Return the (X, Y) coordinate for the center point of the cell that contains the specified text.  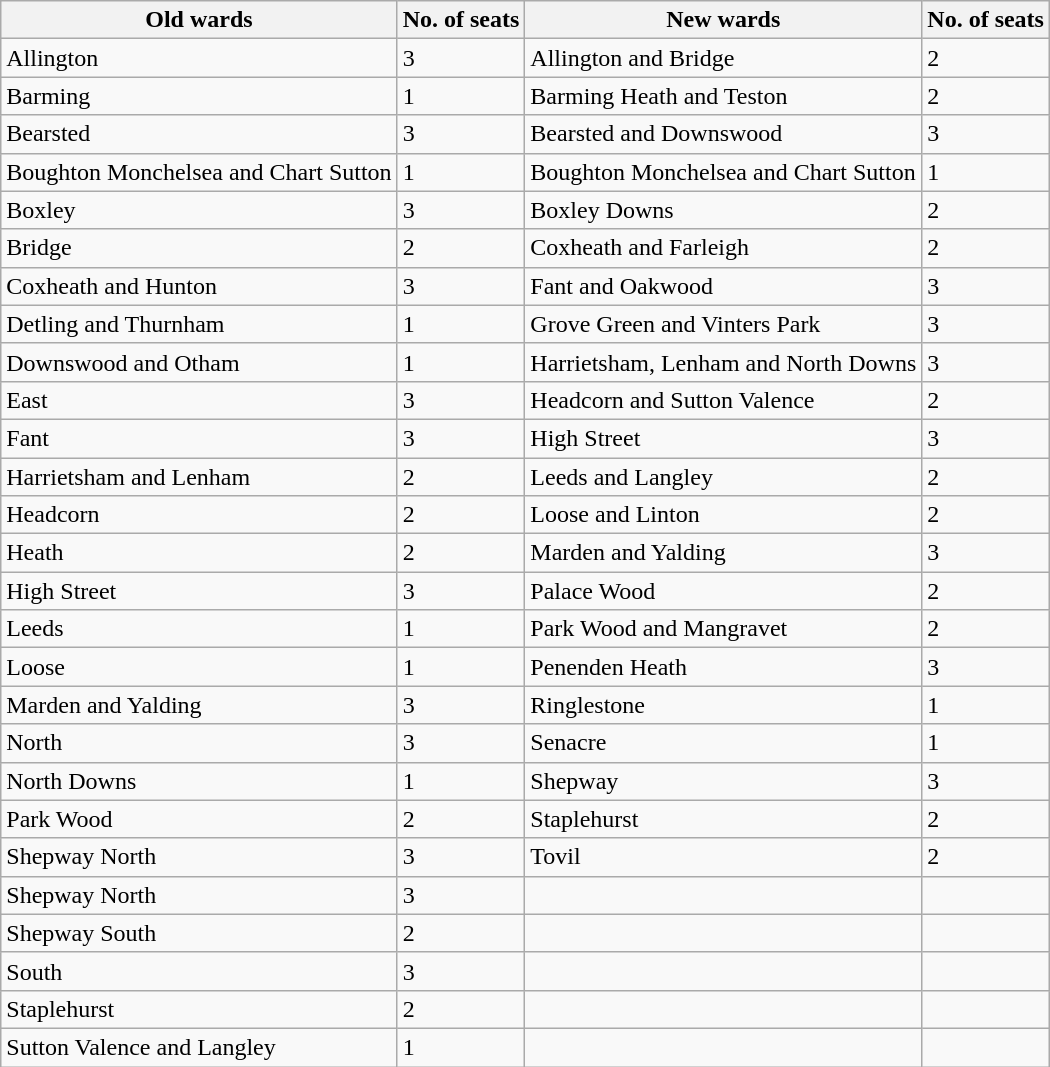
North Downs (199, 781)
Allington (199, 58)
Harrietsham, Lenham and North Downs (724, 362)
Bearsted and Downswood (724, 134)
Park Wood and Mangravet (724, 629)
Sutton Valence and Langley (199, 1047)
Coxheath and Farleigh (724, 248)
Downswood and Otham (199, 362)
Penenden Heath (724, 667)
Coxheath and Hunton (199, 286)
Fant and Oakwood (724, 286)
Leeds (199, 629)
Grove Green and Vinters Park (724, 324)
Ringlestone (724, 705)
Leeds and Langley (724, 477)
Detling and Thurnham (199, 324)
Bearsted (199, 134)
Headcorn (199, 515)
Boxley (199, 210)
Loose and Linton (724, 515)
Harrietsham and Lenham (199, 477)
New wards (724, 20)
Headcorn and Sutton Valence (724, 400)
Tovil (724, 857)
Bridge (199, 248)
Shepway South (199, 933)
South (199, 971)
Loose (199, 667)
Barming (199, 96)
East (199, 400)
Senacre (724, 743)
Palace Wood (724, 591)
North (199, 743)
Heath (199, 553)
Old wards (199, 20)
Allington and Bridge (724, 58)
Shepway (724, 781)
Barming Heath and Teston (724, 96)
Boxley Downs (724, 210)
Fant (199, 438)
Park Wood (199, 819)
